From the cell containing the given text, extract its center point as (x, y) coordinate. 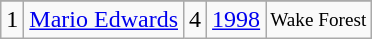
Wake Forest (318, 20)
1998 (236, 20)
1 (12, 20)
Mario Edwards (104, 20)
4 (196, 20)
